Pinpoint the cell where the given text exists, returning its (X, Y) midpoint coordinate. 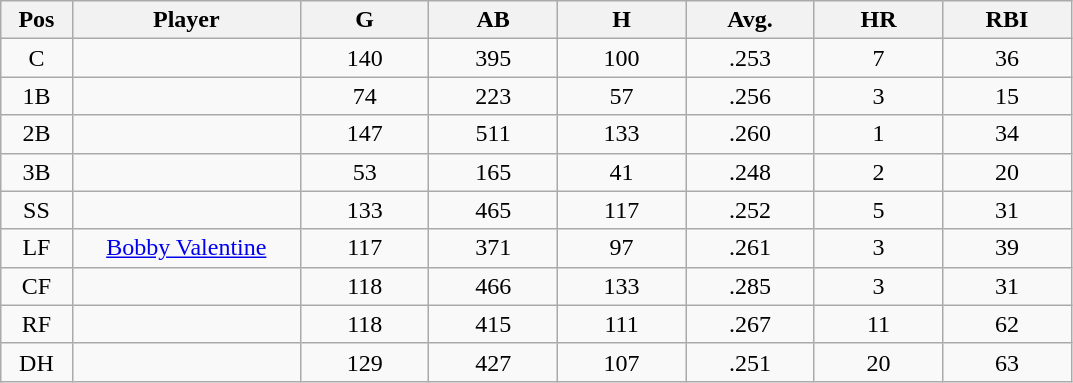
.261 (750, 248)
15 (1008, 96)
63 (1008, 362)
11 (878, 324)
H (621, 20)
2B (36, 134)
RF (36, 324)
.285 (750, 286)
CF (36, 286)
74 (364, 96)
Bobby Valentine (186, 248)
2 (878, 172)
57 (621, 96)
111 (621, 324)
Player (186, 20)
100 (621, 58)
165 (493, 172)
G (364, 20)
.260 (750, 134)
.251 (750, 362)
36 (1008, 58)
371 (493, 248)
Pos (36, 20)
34 (1008, 134)
.267 (750, 324)
.253 (750, 58)
147 (364, 134)
5 (878, 210)
C (36, 58)
HR (878, 20)
7 (878, 58)
DH (36, 362)
62 (1008, 324)
97 (621, 248)
LF (36, 248)
511 (493, 134)
Avg. (750, 20)
1B (36, 96)
.256 (750, 96)
395 (493, 58)
53 (364, 172)
466 (493, 286)
223 (493, 96)
415 (493, 324)
AB (493, 20)
140 (364, 58)
1 (878, 134)
RBI (1008, 20)
39 (1008, 248)
.252 (750, 210)
107 (621, 362)
41 (621, 172)
SS (36, 210)
465 (493, 210)
.248 (750, 172)
129 (364, 362)
3B (36, 172)
427 (493, 362)
